Output the [x, y] coordinate of the center of the cell containing the given text.  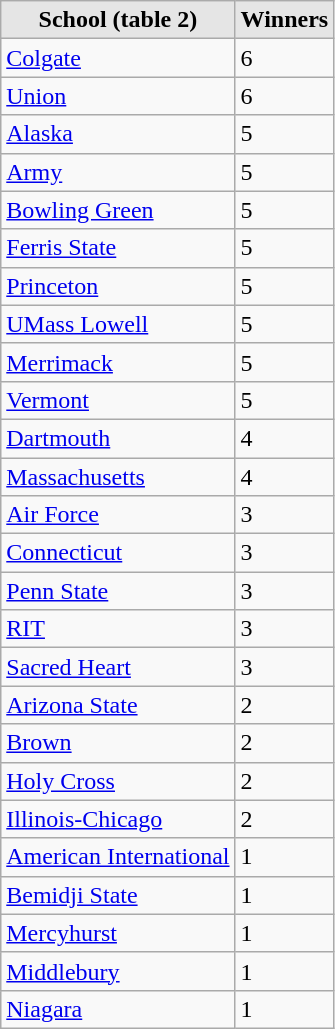
Army [118, 172]
Holy Cross [118, 781]
Merrimack [118, 362]
Connecticut [118, 553]
Air Force [118, 515]
Massachusetts [118, 477]
Bowling Green [118, 210]
American International [118, 857]
Brown [118, 743]
Vermont [118, 400]
Princeton [118, 286]
Union [118, 96]
Arizona State [118, 705]
Winners [284, 20]
Penn State [118, 591]
Middlebury [118, 971]
Illinois-Chicago [118, 819]
UMass Lowell [118, 324]
School (table 2) [118, 20]
Alaska [118, 134]
Colgate [118, 58]
Niagara [118, 1009]
Ferris State [118, 248]
Mercyhurst [118, 933]
Sacred Heart [118, 667]
RIT [118, 629]
Bemidji State [118, 895]
Dartmouth [118, 438]
